From the cell containing the given text, extract its center point as (X, Y) coordinate. 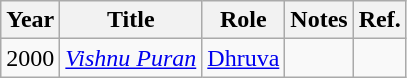
Title (131, 20)
Role (244, 20)
Notes (319, 20)
Year (30, 20)
2000 (30, 58)
Ref. (380, 20)
Vishnu Puran (131, 58)
Dhruva (244, 58)
